Provide the [x, y] coordinate of the cell's center where the given text is located.  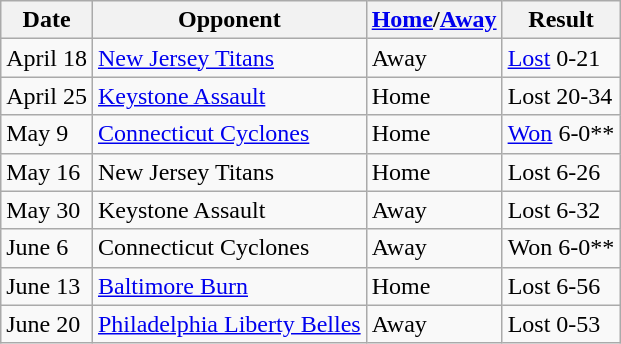
Lost 6-32 [561, 210]
Lost 0-53 [561, 324]
Home/Away [434, 20]
June 20 [47, 324]
June 6 [47, 248]
May 16 [47, 172]
May 30 [47, 210]
Result [561, 20]
April 25 [47, 96]
Philadelphia Liberty Belles [229, 324]
Date [47, 20]
Lost 6-26 [561, 172]
Baltimore Burn [229, 286]
Lost 0-21 [561, 58]
April 18 [47, 58]
June 13 [47, 286]
Lost 20-34 [561, 96]
Lost 6-56 [561, 286]
May 9 [47, 134]
Opponent [229, 20]
